Detect which cell encompasses the target text, then output its (X, Y) center coordinate. 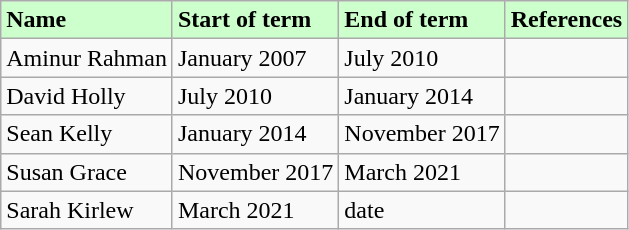
Start of term (255, 20)
date (422, 210)
References (566, 20)
January 2007 (255, 58)
Name (87, 20)
Susan Grace (87, 172)
End of term (422, 20)
Aminur Rahman (87, 58)
Sean Kelly (87, 134)
Sarah Kirlew (87, 210)
David Holly (87, 96)
